From the cell containing the given text, extract its center point as [X, Y] coordinate. 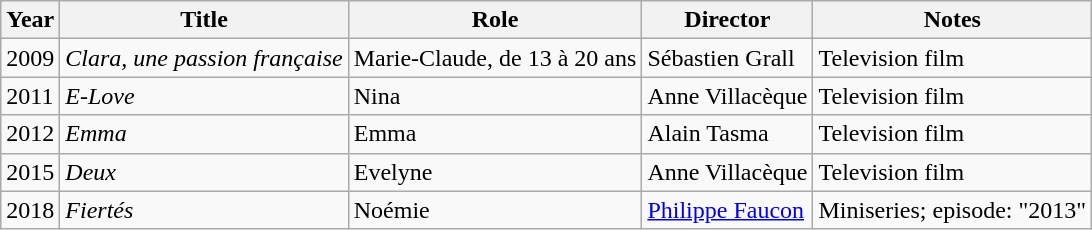
2009 [30, 58]
Marie-Claude, de 13 à 20 ans [495, 58]
Nina [495, 96]
Year [30, 20]
Alain Tasma [728, 134]
Clara, une passion française [204, 58]
Philippe Faucon [728, 210]
E-Love [204, 96]
2011 [30, 96]
Deux [204, 172]
2015 [30, 172]
Notes [952, 20]
Sébastien Grall [728, 58]
2012 [30, 134]
Director [728, 20]
Miniseries; episode: "2013" [952, 210]
2018 [30, 210]
Evelyne [495, 172]
Fiertés [204, 210]
Role [495, 20]
Title [204, 20]
Noémie [495, 210]
